Search for the cell housing the specified text and yield its (x, y) center coordinate. 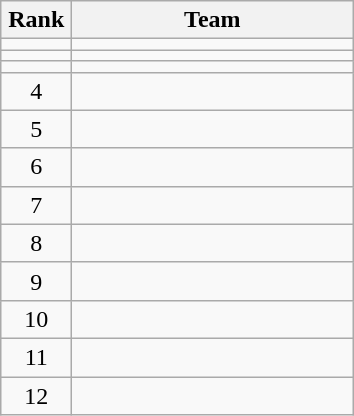
Team (212, 20)
8 (36, 243)
7 (36, 205)
6 (36, 167)
Rank (36, 20)
11 (36, 357)
10 (36, 319)
5 (36, 129)
4 (36, 91)
9 (36, 281)
12 (36, 395)
